Output the [x, y] coordinate of the center of the cell containing the given text.  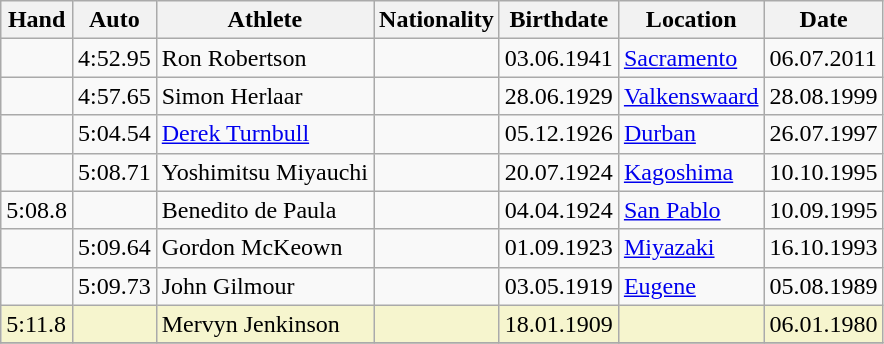
5:09.73 [114, 286]
03.05.1919 [558, 286]
Gordon McKeown [264, 248]
John Gilmour [264, 286]
26.07.1997 [824, 134]
28.08.1999 [824, 96]
20.07.1924 [558, 172]
Hand [37, 20]
4:52.95 [114, 58]
Date [824, 20]
Kagoshima [691, 172]
Durban [691, 134]
Auto [114, 20]
01.09.1923 [558, 248]
Sacramento [691, 58]
4:57.65 [114, 96]
Yoshimitsu Miyauchi [264, 172]
Simon Herlaar [264, 96]
Mervyn Jenkinson [264, 324]
Derek Turnbull [264, 134]
Location [691, 20]
06.07.2011 [824, 58]
05.08.1989 [824, 286]
5:11.8 [37, 324]
5:04.54 [114, 134]
04.04.1924 [558, 210]
Valkenswaard [691, 96]
28.06.1929 [558, 96]
06.01.1980 [824, 324]
Nationality [437, 20]
5:08.8 [37, 210]
03.06.1941 [558, 58]
Athlete [264, 20]
10.10.1995 [824, 172]
10.09.1995 [824, 210]
Ron Robertson [264, 58]
05.12.1926 [558, 134]
Eugene [691, 286]
Miyazaki [691, 248]
16.10.1993 [824, 248]
San Pablo [691, 210]
Benedito de Paula [264, 210]
5:08.71 [114, 172]
18.01.1909 [558, 324]
Birthdate [558, 20]
5:09.64 [114, 248]
